Output the [X, Y] coordinate of the center of the cell containing the given text.  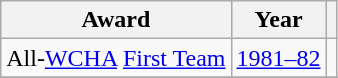
Year [278, 20]
All-WCHA First Team [116, 58]
Award [116, 20]
1981–82 [278, 58]
